Capture the cell that displays the provided text and extract its [X, Y] central coordinate. 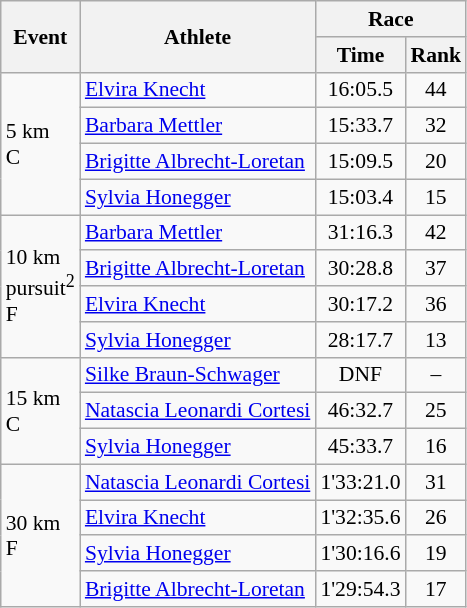
19 [436, 554]
15 [436, 197]
Rank [436, 55]
Race [390, 19]
Silke Braun-Schwager [198, 375]
16:05.5 [360, 90]
32 [436, 126]
15 km C [40, 410]
44 [436, 90]
10 km pursuit2 F [40, 286]
15:09.5 [360, 162]
16 [436, 447]
Time [360, 55]
30:28.8 [360, 269]
25 [436, 411]
37 [436, 269]
31 [436, 482]
17 [436, 589]
DNF [360, 375]
1'33:21.0 [360, 482]
5 km C [40, 143]
26 [436, 518]
13 [436, 340]
15:33.7 [360, 126]
1'30:16.6 [360, 554]
31:16.3 [360, 233]
Athlete [198, 36]
– [436, 375]
30:17.2 [360, 304]
46:32.7 [360, 411]
45:33.7 [360, 447]
15:03.4 [360, 197]
28:17.7 [360, 340]
20 [436, 162]
36 [436, 304]
1'32:35.6 [360, 518]
30 km F [40, 535]
42 [436, 233]
1'29:54.3 [360, 589]
Event [40, 36]
